Output the (X, Y) coordinate of the center of the cell containing the given text.  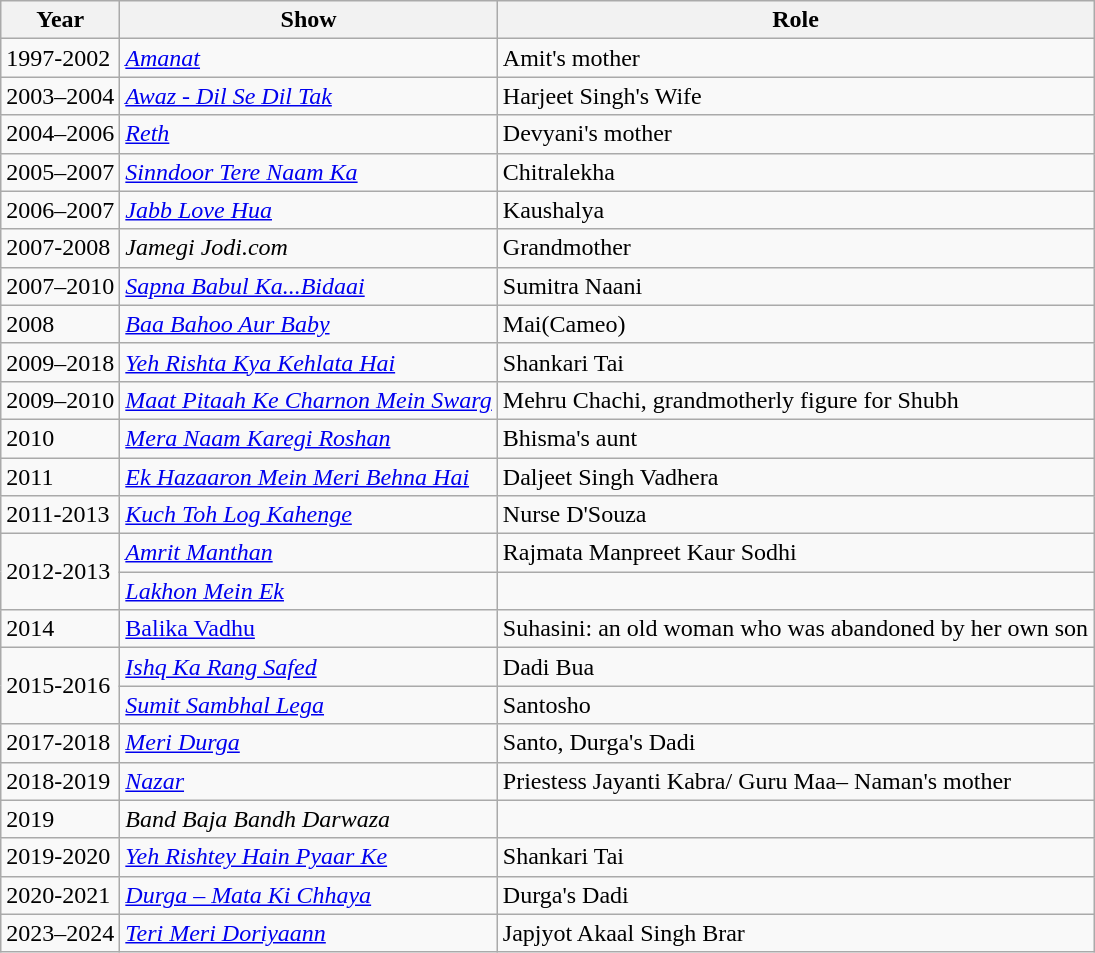
Balika Vadhu (309, 629)
2009–2018 (60, 362)
Lakhon Mein Ek (309, 591)
2004–2006 (60, 134)
Priestess Jayanti Kabra/ Guru Maa– Naman's mother (795, 781)
2020-2021 (60, 895)
Suhasini: an old woman who was abandoned by her own son (795, 629)
2011 (60, 477)
Mehru Chachi, grandmotherly figure for Shubh (795, 400)
Bhisma's aunt (795, 438)
Sumit Sambhal Lega (309, 705)
2023–2024 (60, 933)
Year (60, 20)
Meri Durga (309, 743)
Sumitra Naani (795, 286)
2008 (60, 324)
Kaushalya (795, 210)
Yeh Rishta Kya Kehlata Hai (309, 362)
Kuch Toh Log Kahenge (309, 515)
1997-2002 (60, 58)
Ishq Ka Rang Safed (309, 667)
Grandmother (795, 248)
2011-2013 (60, 515)
2006–2007 (60, 210)
Rajmata Manpreet Kaur Sodhi (795, 553)
2019-2020 (60, 857)
2005–2007 (60, 172)
2018-2019 (60, 781)
Daljeet Singh Vadhera (795, 477)
Awaz - Dil Se Dil Tak (309, 96)
2015-2016 (60, 686)
Nazar (309, 781)
2007-2008 (60, 248)
Harjeet Singh's Wife (795, 96)
Maat Pitaah Ke Charnon Mein Swarg (309, 400)
Santosho (795, 705)
2003–2004 (60, 96)
Amrit Manthan (309, 553)
Nurse D'Souza (795, 515)
2017-2018 (60, 743)
2014 (60, 629)
2019 (60, 819)
Amit's mother (795, 58)
Devyani's mother (795, 134)
Jamegi Jodi.com (309, 248)
2012-2013 (60, 572)
Mera Naam Karegi Roshan (309, 438)
Yeh Rishtey Hain Pyaar Ke (309, 857)
Mai(Cameo) (795, 324)
Jabb Love Hua (309, 210)
Baa Bahoo Aur Baby (309, 324)
Amanat (309, 58)
Sinndoor Tere Naam Ka (309, 172)
Dadi Bua (795, 667)
Show (309, 20)
Durga's Dadi (795, 895)
Durga – Mata Ki Chhaya (309, 895)
2009–2010 (60, 400)
Ek Hazaaron Mein Meri Behna Hai (309, 477)
Reth (309, 134)
2010 (60, 438)
Role (795, 20)
Santo, Durga's Dadi (795, 743)
Japjyot Akaal Singh Brar (795, 933)
Sapna Babul Ka...Bidaai (309, 286)
Band Baja Bandh Darwaza (309, 819)
Teri Meri Doriyaann (309, 933)
Chitralekha (795, 172)
2007–2010 (60, 286)
